Locate the cell with the specified text and output its (X, Y) center coordinate. 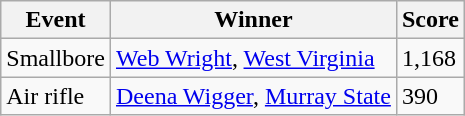
Event (56, 20)
Smallbore (56, 58)
Air rifle (56, 96)
Winner (253, 20)
Deena Wigger, Murray State (253, 96)
Score (430, 20)
1,168 (430, 58)
Web Wright, West Virginia (253, 58)
390 (430, 96)
